Determine the [x, y] coordinate at the center of the cell enclosing the given text.  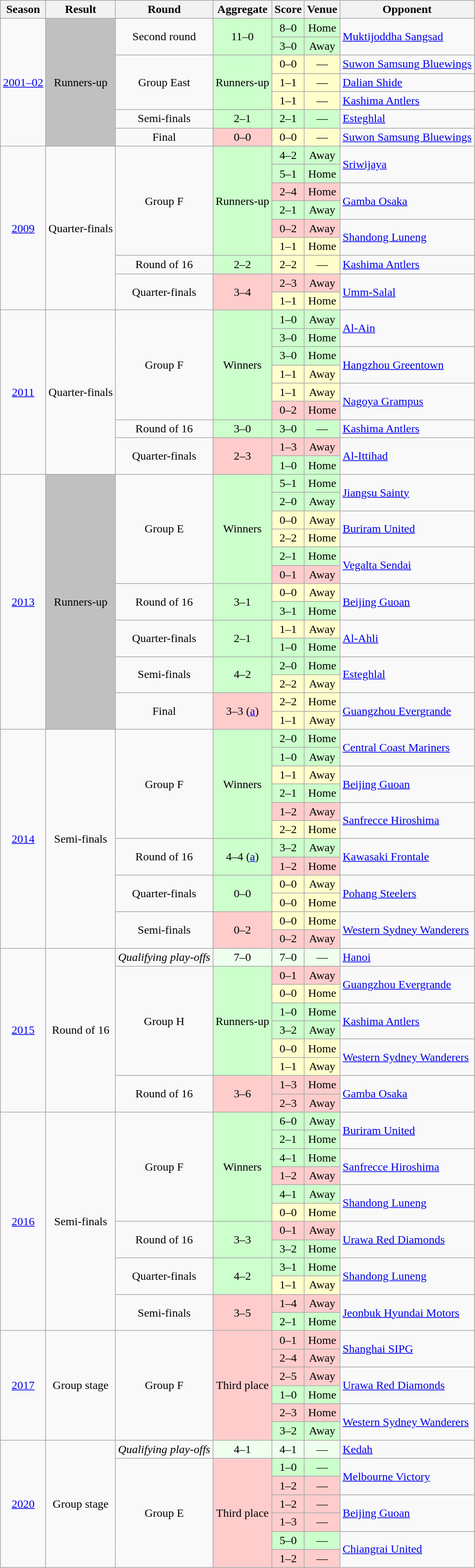
Group East [164, 82]
Muktijoddha Sangsad [407, 37]
2001–02 [23, 82]
Hanoi [407, 957]
Sriwijaya [407, 164]
5–0 [288, 1540]
Al-Ahli [407, 638]
6–0 [288, 1121]
Melbourne Victory [407, 1477]
2011 [23, 393]
1–4 [288, 1303]
Result [80, 10]
3–3 (a) [242, 711]
Shanghai SIPG [407, 1349]
Pohang Steelers [407, 893]
3–5 [242, 1312]
Jiangsu Sainty [407, 492]
8–0 [288, 28]
4–4 (a) [242, 857]
Opponent [407, 10]
2014 [23, 839]
Season [23, 10]
Group H [164, 1021]
Score [288, 10]
2015 [23, 1030]
11–0 [242, 37]
3–6 [242, 1094]
Umm-Salal [407, 292]
Hangzhou Greentown [407, 365]
3–4 [242, 292]
Nagoya Grampus [407, 401]
Kedah [407, 1449]
3–3 [242, 1240]
2017 [23, 1385]
Al-Ain [407, 328]
Vegalta Sendai [407, 565]
Second round [164, 37]
Venue [322, 10]
Central Coast Mariners [407, 747]
2020 [23, 1504]
Chiangrai United [407, 1549]
2016 [23, 1222]
Aggregate [242, 10]
Al-Ittihad [407, 456]
2–5 [288, 1376]
2009 [23, 228]
Round [164, 10]
Kawasaki Frontale [407, 857]
Jeonbuk Hyundai Motors [407, 1312]
Dalian Shide [407, 82]
2013 [23, 601]
